Provide the [X, Y] coordinate of the cell's center where the given text is located.  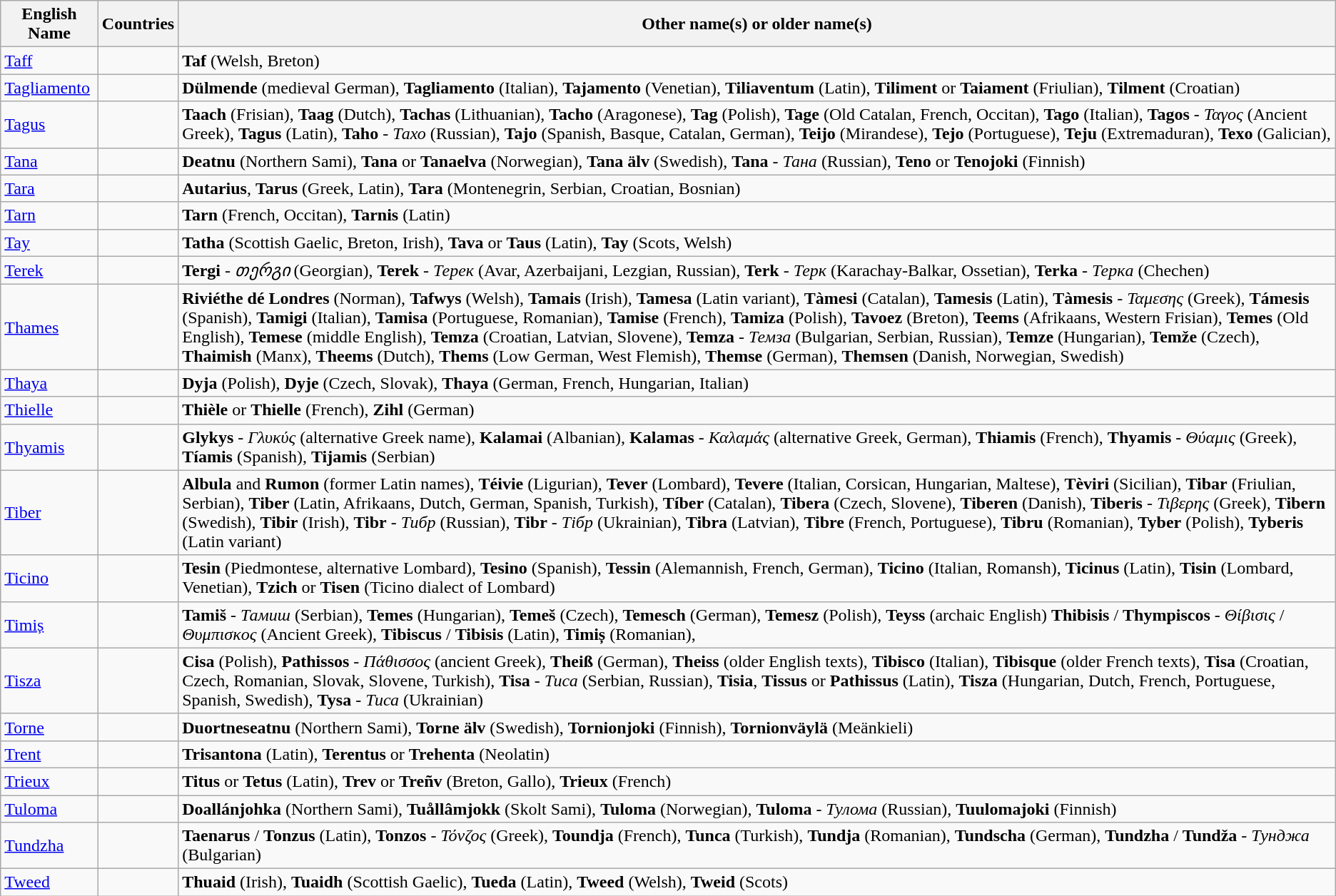
Tara [50, 188]
Trent [50, 754]
Tatha (Scottish Gaelic, Breton, Irish), Tava or Taus (Latin), Tay (Scots, Welsh) [757, 243]
Doallánjohka (Northern Sami), Tuållâmjokk (Skolt Sami), Tuloma (Norwegian), Tuloma - Тулома (Russian), Tuulomajoki (Finnish) [757, 808]
Dyja (Polish), Dyje (Czech, Slovak), Thaya (German, French, Hungarian, Italian) [757, 383]
Titus or Tetus (Latin), Trev or Treñv (Breton, Gallo), Trieux (French) [757, 781]
Thuaid (Irish), Tuaidh (Scottish Gaelic), Tueda (Latin), Tweed (Welsh), Tweid (Scots) [757, 882]
Tuloma [50, 808]
Tarn [50, 215]
Tana [50, 161]
Tiber [50, 512]
Countries [138, 24]
Ticino [50, 578]
Deatnu (Northern Sami), Tana or Tanaelva (Norwegian), Tana älv (Swedish), Tana - Тана (Russian), Teno or Tenojoki (Finnish) [757, 161]
Tisza [50, 681]
Tergi - თერგი (Georgian), Terek - Терек (Avar, Azerbaijani, Lezgian, Russian), Terk - Терк (Karachay-Balkar, Ossetian), Terka - Теркa (Chechen) [757, 270]
Dülmende (medieval German), Tagliamento (Italian), Tajamento (Venetian), Tiliaventum (Latin), Tiliment or Taiament (Friulian), Tilment (Croatian) [757, 88]
Duortneseatnu (Northern Sami), Torne älv (Swedish), Tornionjoki (Finnish), Tornionväylä (Meänkieli) [757, 727]
Tagliamento [50, 88]
Timiș [50, 625]
Taff [50, 61]
Thièle or Thielle (French), Zihl (German) [757, 410]
Terek [50, 270]
Trieux [50, 781]
Tay [50, 243]
Thielle [50, 410]
Tundzha [50, 846]
Tarn (French, Occitan), Tarnis (Latin) [757, 215]
Torne [50, 727]
Autarius, Tarus (Greek, Latin), Tara (Montenegrin, Serbian, Croatian, Bosnian) [757, 188]
English Name [50, 24]
Thyamis [50, 447]
Taf (Welsh, Breton) [757, 61]
Thaya [50, 383]
Other name(s) or older name(s) [757, 24]
Tweed [50, 882]
Tagus [50, 124]
Thames [50, 327]
Trisantona (Latin), Terentus or Trehenta (Neolatin) [757, 754]
